Provide the [x, y] coordinate of the cell's center where the given text is located.  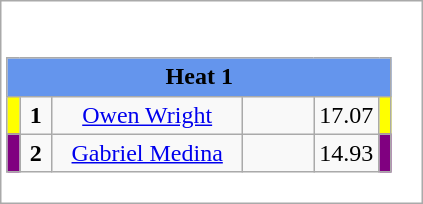
14.93 [346, 153]
Heat 1 [199, 77]
1 [36, 115]
17.07 [346, 115]
2 [36, 153]
Gabriel Medina [148, 153]
Heat 1 1 Owen Wright 17.07 2 Gabriel Medina 14.93 [212, 102]
Owen Wright [148, 115]
